Locate the cell with the specified text and output its [x, y] center coordinate. 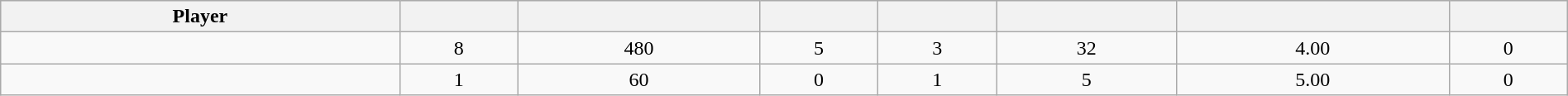
Player [200, 17]
32 [1087, 48]
5.00 [1313, 79]
480 [638, 48]
3 [938, 48]
60 [638, 79]
4.00 [1313, 48]
8 [458, 48]
